For the text-containing cell, return its midpoint in [x, y] coordinate format. 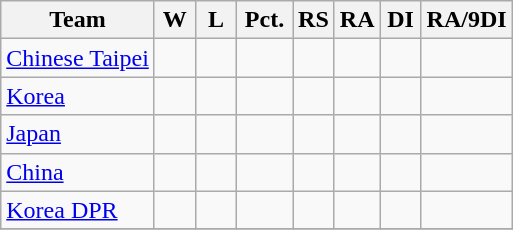
W [174, 20]
Korea DPR [78, 210]
Korea [78, 96]
RS [314, 20]
DI [400, 20]
Pct. [264, 20]
Japan [78, 134]
Team [78, 20]
RA/9DI [466, 20]
China [78, 172]
L [216, 20]
RA [357, 20]
Chinese Taipei [78, 58]
